Search for the cell housing the specified text and yield its [x, y] center coordinate. 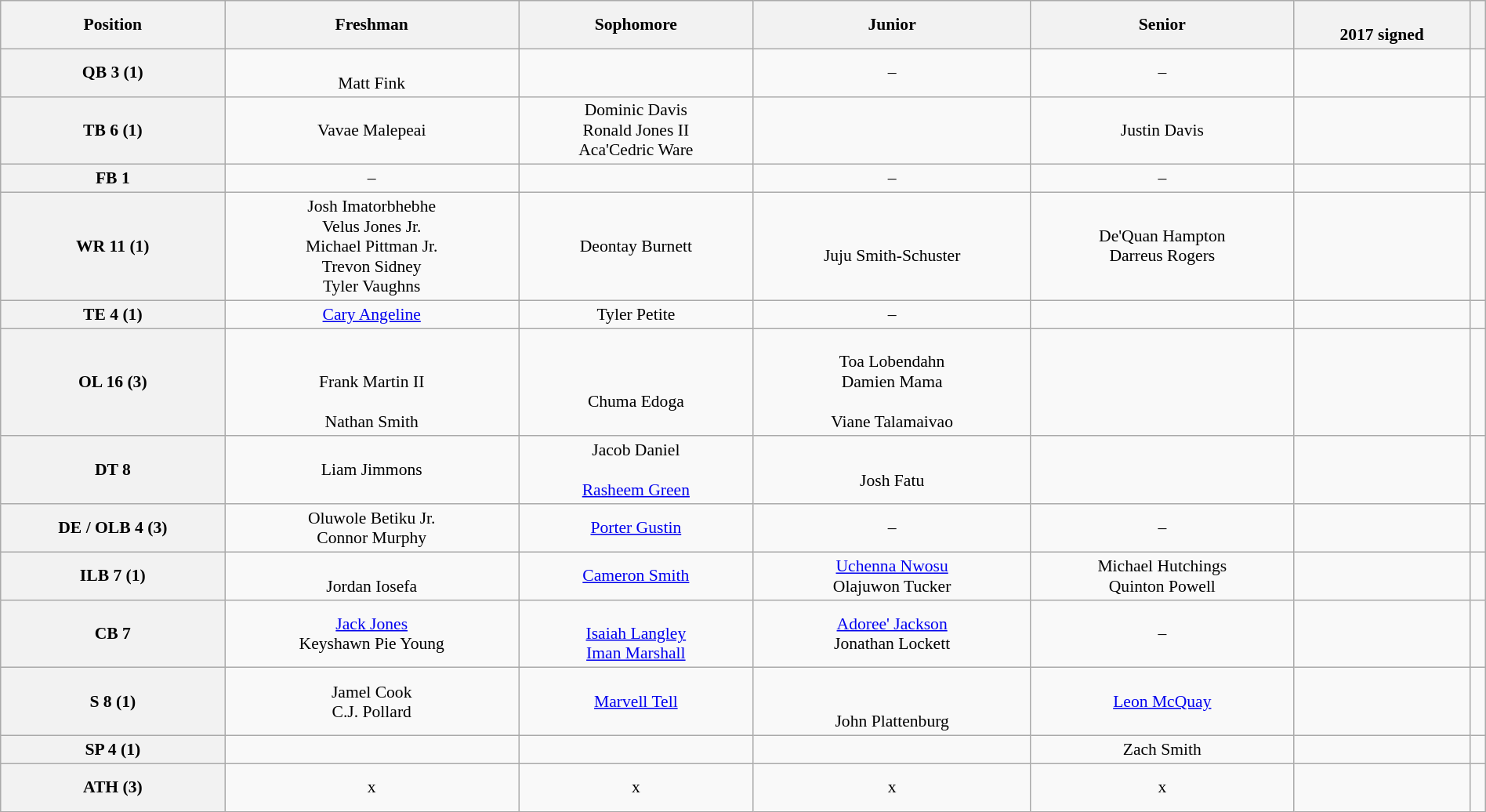
John Plattenburg [892, 702]
Porter Gustin [636, 528]
DT 8 [113, 470]
S 8 (1) [113, 702]
WR 11 (1) [113, 247]
Josh Imatorbhebhe Velus Jones Jr. Michael Pittman Jr. Trevon Sidney Tyler Vaughns [371, 247]
TE 4 (1) [113, 314]
QB 3 (1) [113, 72]
Position [113, 25]
Uchenna Nwosu Olajuwon Tucker [892, 575]
Adoree' Jackson Jonathan Lockett [892, 633]
Jordan Iosefa [371, 575]
ATH (3) [113, 787]
Cameron Smith [636, 575]
Juju Smith-Schuster [892, 247]
FB 1 [113, 179]
Chuma Edoga [636, 382]
Josh Fatu [892, 470]
Senior [1162, 25]
Cary Angeline [371, 314]
TB 6 (1) [113, 130]
Jamel Cook C.J. Pollard [371, 702]
CB 7 [113, 633]
Sophomore [636, 25]
Vavae Malepeai [371, 130]
Isaiah Langley Iman Marshall [636, 633]
Jack Jones Keyshawn Pie Young [371, 633]
2017 signed [1383, 25]
OL 16 (3) [113, 382]
Marvell Tell [636, 702]
SP 4 (1) [113, 750]
Deontay Burnett [636, 247]
Toa Lobendahn Damien Mama Viane Talamaivao [892, 382]
Justin Davis [1162, 130]
Tyler Petite [636, 314]
Liam Jimmons [371, 470]
Oluwole Betiku Jr. Connor Murphy [371, 528]
Leon McQuay [1162, 702]
DE / OLB 4 (3) [113, 528]
Zach Smith [1162, 750]
Jacob Daniel Rasheem Green [636, 470]
De'Quan Hampton Darreus Rogers [1162, 247]
Frank Martin II Nathan Smith [371, 382]
Matt Fink [371, 72]
Michael Hutchings Quinton Powell [1162, 575]
Freshman [371, 25]
Dominic Davis Ronald Jones II Aca'Cedric Ware [636, 130]
Junior [892, 25]
ILB 7 (1) [113, 575]
